Detect which cell encompasses the target text, then output its [x, y] center coordinate. 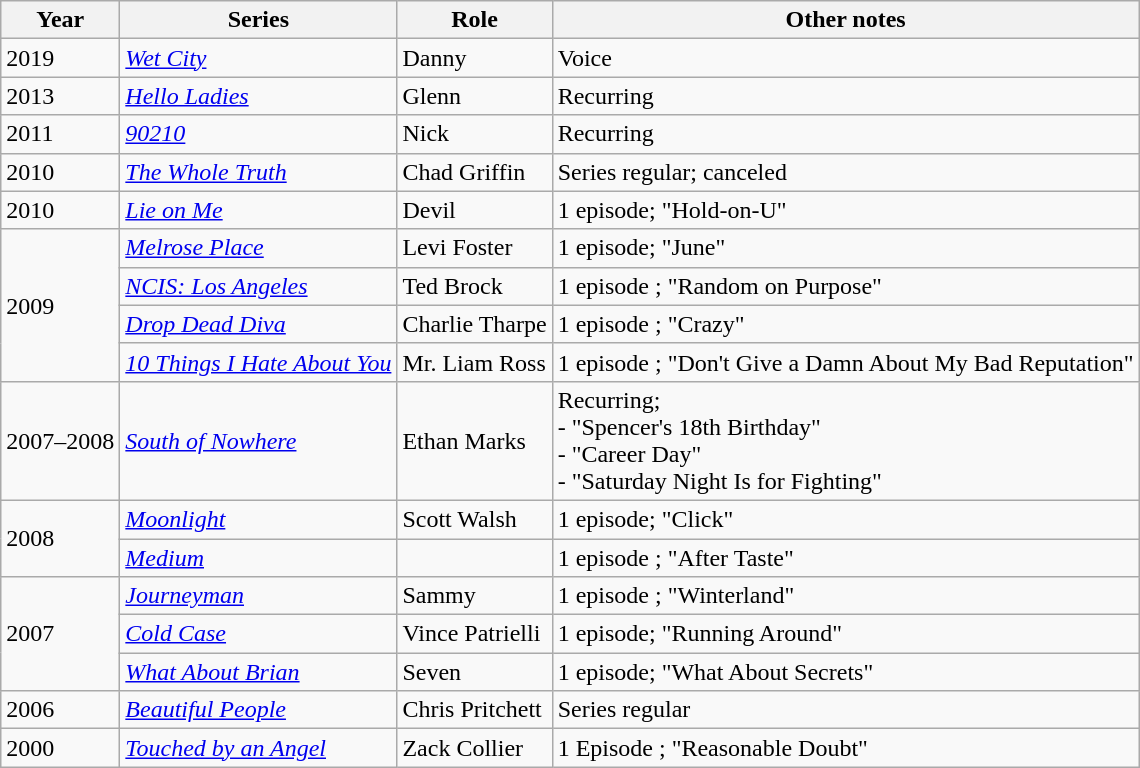
Medium [258, 557]
Sammy [474, 596]
Chris Pritchett [474, 710]
Drop Dead Diva [258, 324]
1 Episode ; "Reasonable Doubt" [846, 748]
1 episode ; "After Taste" [846, 557]
Devil [474, 210]
Ted Brock [474, 286]
2007–2008 [60, 440]
Mr. Liam Ross [474, 362]
1 episode; "Hold-on-U" [846, 210]
Vince Patrielli [474, 634]
1 episode; "What About Secrets" [846, 672]
Voice [846, 58]
Hello Ladies [258, 96]
Series regular; canceled [846, 172]
Nick [474, 134]
Scott Walsh [474, 519]
2007 [60, 634]
Series regular [846, 710]
Danny [474, 58]
1 episode; "Click" [846, 519]
South of Nowhere [258, 440]
Journeyman [258, 596]
2019 [60, 58]
Touched by an Angel [258, 748]
Beautiful People [258, 710]
Melrose Place [258, 248]
2008 [60, 538]
1 episode ; "Random on Purpose" [846, 286]
Recurring;- "Spencer's 18th Birthday"- "Career Day"- "Saturday Night Is for Fighting" [846, 440]
Levi Foster [474, 248]
What About Brian [258, 672]
Lie on Me [258, 210]
NCIS: Los Angeles [258, 286]
Glenn [474, 96]
Seven [474, 672]
Charlie Tharpe [474, 324]
Zack Collier [474, 748]
2006 [60, 710]
Ethan Marks [474, 440]
1 episode ; "Don't Give a Damn About My Bad Reputation" [846, 362]
1 episode; "Running Around" [846, 634]
Moonlight [258, 519]
10 Things I Hate About You [258, 362]
2000 [60, 748]
2009 [60, 305]
The Whole Truth [258, 172]
2011 [60, 134]
1 episode ; "Crazy" [846, 324]
1 episode; "June" [846, 248]
Wet City [258, 58]
2013 [60, 96]
Other notes [846, 20]
90210 [258, 134]
Cold Case [258, 634]
1 episode ; "Winterland" [846, 596]
Year [60, 20]
Chad Griffin [474, 172]
Series [258, 20]
Role [474, 20]
